Locate the cell with the specified text and output its (X, Y) center coordinate. 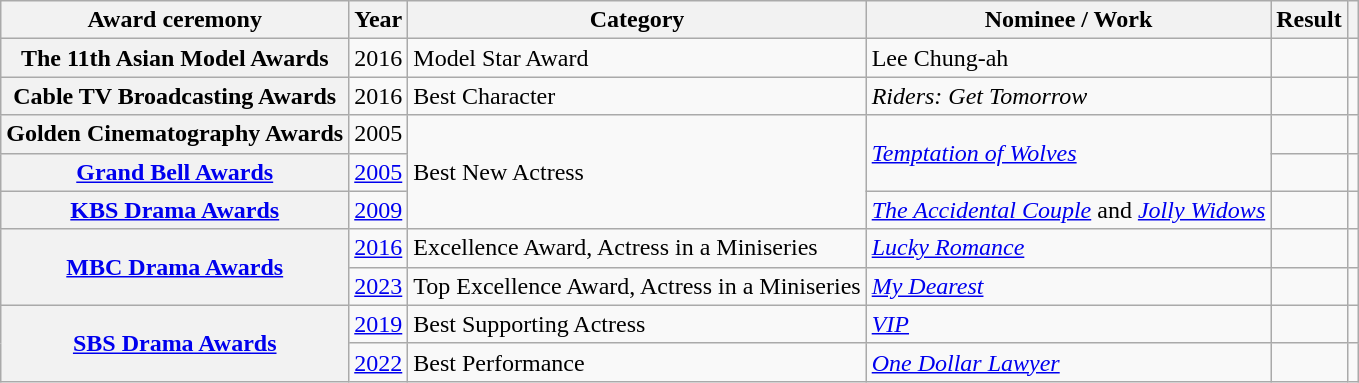
Best Supporting Actress (637, 324)
2022 (378, 362)
MBC Drama Awards (175, 267)
Best Character (637, 96)
2023 (378, 286)
The Accidental Couple and Jolly Widows (1068, 210)
Grand Bell Awards (175, 172)
Year (378, 20)
Best New Actress (637, 172)
Lee Chung-ah (1068, 58)
Award ceremony (175, 20)
Top Excellence Award, Actress in a Miniseries (637, 286)
Temptation of Wolves (1068, 153)
2019 (378, 324)
Cable TV Broadcasting Awards (175, 96)
SBS Drama Awards (175, 343)
One Dollar Lawyer (1068, 362)
Excellence Award, Actress in a Miniseries (637, 248)
Best Performance (637, 362)
Lucky Romance (1068, 248)
Result (1309, 20)
My Dearest (1068, 286)
Riders: Get Tomorrow (1068, 96)
Golden Cinematography Awards (175, 134)
Category (637, 20)
The 11th Asian Model Awards (175, 58)
Nominee / Work (1068, 20)
2009 (378, 210)
Model Star Award (637, 58)
VIP (1068, 324)
KBS Drama Awards (175, 210)
